Locate the cell with the specified text and output its (x, y) center coordinate. 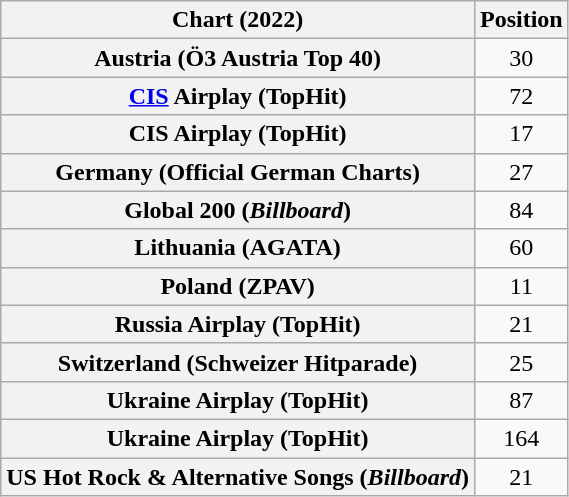
84 (521, 210)
Lithuania (AGATA) (238, 248)
Switzerland (Schweizer Hitparade) (238, 362)
Chart (2022) (238, 20)
11 (521, 286)
Global 200 (Billboard) (238, 210)
87 (521, 400)
Austria (Ö3 Austria Top 40) (238, 58)
72 (521, 96)
17 (521, 134)
30 (521, 58)
27 (521, 172)
25 (521, 362)
Germany (Official German Charts) (238, 172)
Position (521, 20)
Poland (ZPAV) (238, 286)
164 (521, 438)
60 (521, 248)
US Hot Rock & Alternative Songs (Billboard) (238, 477)
Russia Airplay (TopHit) (238, 324)
